Return the [x, y] coordinate for the center point of the cell that contains the specified text.  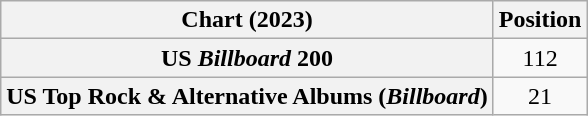
US Billboard 200 [247, 58]
Chart (2023) [247, 20]
112 [540, 58]
Position [540, 20]
21 [540, 96]
US Top Rock & Alternative Albums (Billboard) [247, 96]
